Output the (X, Y) coordinate of the center of the cell containing the given text.  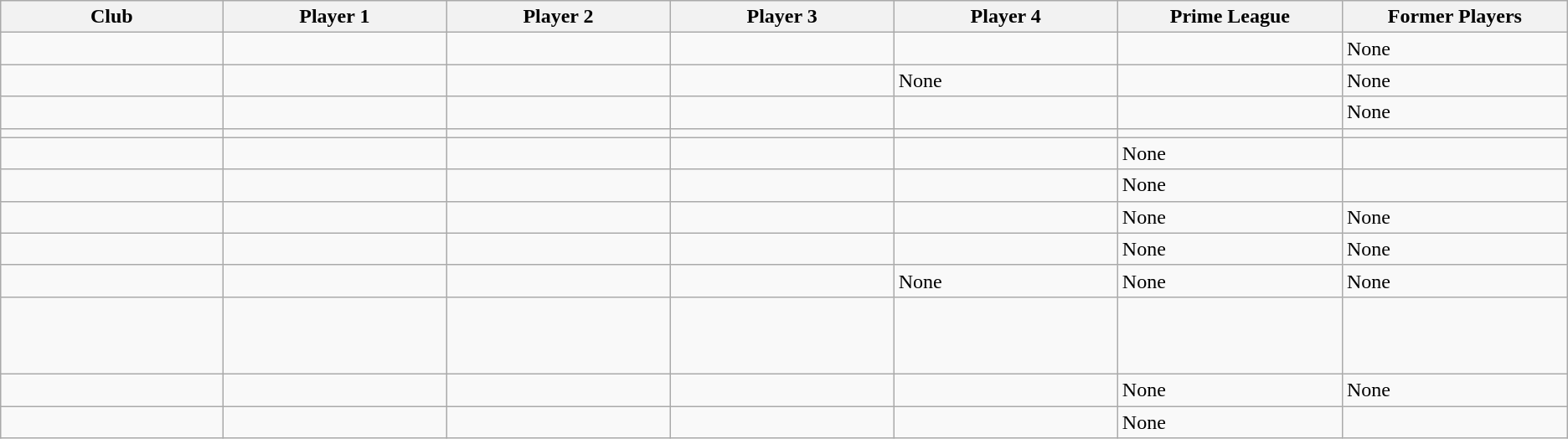
Player 4 (1005, 17)
Prime League (1230, 17)
Player 1 (335, 17)
Player 3 (782, 17)
Player 2 (558, 17)
Former Players (1454, 17)
Club (112, 17)
